Return (x, y) of the center of cell containing provided text 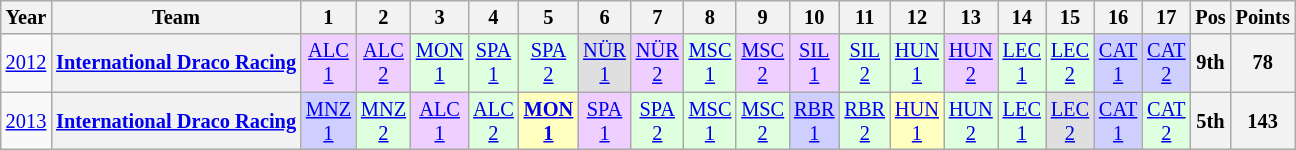
16 (1118, 17)
Team (176, 17)
3 (440, 17)
2 (384, 17)
RBR2 (865, 121)
2013 (26, 121)
MNZ1 (328, 121)
10 (814, 17)
6 (604, 17)
15 (1070, 17)
Points (1263, 17)
12 (917, 17)
14 (1022, 17)
17 (1166, 17)
9th (1210, 63)
11 (865, 17)
143 (1263, 121)
13 (971, 17)
5 (549, 17)
Pos (1210, 17)
4 (493, 17)
2012 (26, 63)
8 (710, 17)
SIL2 (865, 63)
NÜR1 (604, 63)
Year (26, 17)
1 (328, 17)
NÜR2 (658, 63)
RBR1 (814, 121)
9 (762, 17)
SIL1 (814, 63)
MNZ2 (384, 121)
5th (1210, 121)
78 (1263, 63)
7 (658, 17)
